Capture the cell that displays the provided text and extract its (x, y) central coordinate. 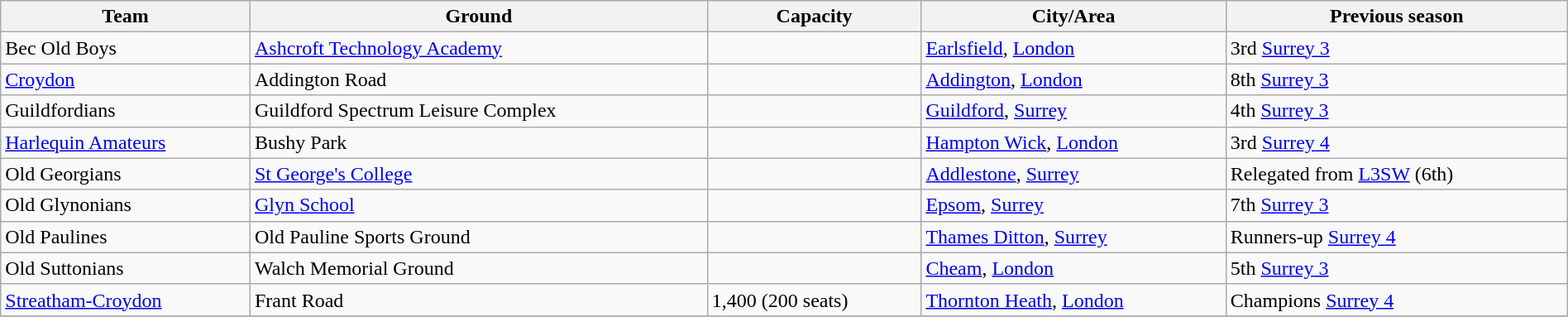
Guildford, Surrey (1073, 111)
Cheam, London (1073, 268)
Champions Surrey 4 (1396, 300)
Old Pauline Sports Ground (478, 237)
Guildfordians (126, 111)
Old Paulines (126, 237)
Previous season (1396, 17)
Walch Memorial Ground (478, 268)
7th Surrey 3 (1396, 205)
Old Glynonians (126, 205)
Addlestone, Surrey (1073, 174)
Streatham-Croydon (126, 300)
Thames Ditton, Surrey (1073, 237)
St George's College (478, 174)
Guildford Spectrum Leisure Complex (478, 111)
Addington Road (478, 79)
Glyn School (478, 205)
Croydon (126, 79)
Thornton Heath, London (1073, 300)
City/Area (1073, 17)
Capacity (814, 17)
Addington, London (1073, 79)
Frant Road (478, 300)
Team (126, 17)
Bec Old Boys (126, 48)
Old Suttonians (126, 268)
8th Surrey 3 (1396, 79)
Bushy Park (478, 142)
Harlequin Amateurs (126, 142)
1,400 (200 seats) (814, 300)
3rd Surrey 3 (1396, 48)
Runners-up Surrey 4 (1396, 237)
4th Surrey 3 (1396, 111)
Ground (478, 17)
Ashcroft Technology Academy (478, 48)
Earlsfield, London (1073, 48)
Old Georgians (126, 174)
Hampton Wick, London (1073, 142)
3rd Surrey 4 (1396, 142)
5th Surrey 3 (1396, 268)
Epsom, Surrey (1073, 205)
Relegated from L3SW (6th) (1396, 174)
